Find where the given text appears and provide that cell's center as [x, y] coordinate. 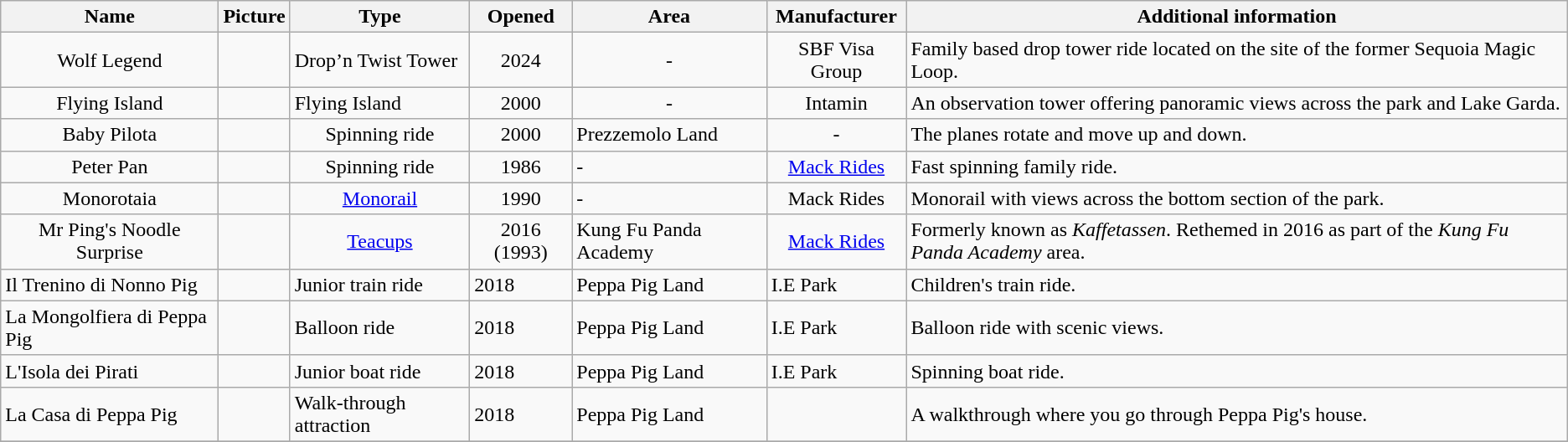
Teacups [380, 241]
The planes rotate and move up and down. [1236, 135]
A walkthrough where you go through Peppa Pig's house. [1236, 414]
Family based drop tower ride located on the site of the former Sequoia Magic Loop. [1236, 60]
Opened [521, 17]
1986 [521, 167]
La Casa di Peppa Pig [110, 414]
Additional information [1236, 17]
Spinning boat ride. [1236, 371]
Wolf Legend [110, 60]
Monorotaia [110, 198]
Prezzemolo Land [669, 135]
Mr Ping's Noodle Surprise [110, 241]
Kung Fu Panda Academy [669, 241]
Monorail [380, 198]
Fast spinning family ride. [1236, 167]
Manufacturer [836, 17]
1990 [521, 198]
La Mongolfiera di Peppa Pig [110, 328]
Monorail with views across the bottom section of the park. [1236, 198]
Peter Pan [110, 167]
2024 [521, 60]
2016 (1993) [521, 241]
Il Trenino di Nonno Pig [110, 285]
Children's train ride. [1236, 285]
Picture [255, 17]
Intamin [836, 103]
SBF Visa Group [836, 60]
Type [380, 17]
Balloon ride [380, 328]
Baby Pilota [110, 135]
Junior train ride [380, 285]
Name [110, 17]
An observation tower offering panoramic views across the park and Lake Garda. [1236, 103]
Balloon ride with scenic views. [1236, 328]
Area [669, 17]
L'Isola dei Pirati [110, 371]
Walk-through attraction [380, 414]
Drop’n Twist Tower [380, 60]
Junior boat ride [380, 371]
Formerly known as Kaffetassen. Rethemed in 2016 as part of the Kung Fu Panda Academy area. [1236, 241]
